From the cell containing the given text, extract its center point as (x, y) coordinate. 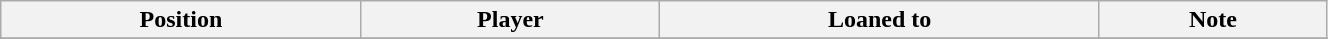
Position (181, 20)
Loaned to (880, 20)
Player (510, 20)
Note (1212, 20)
